Scan for the cell matching the given text and deliver its [x, y] coordinate at center. 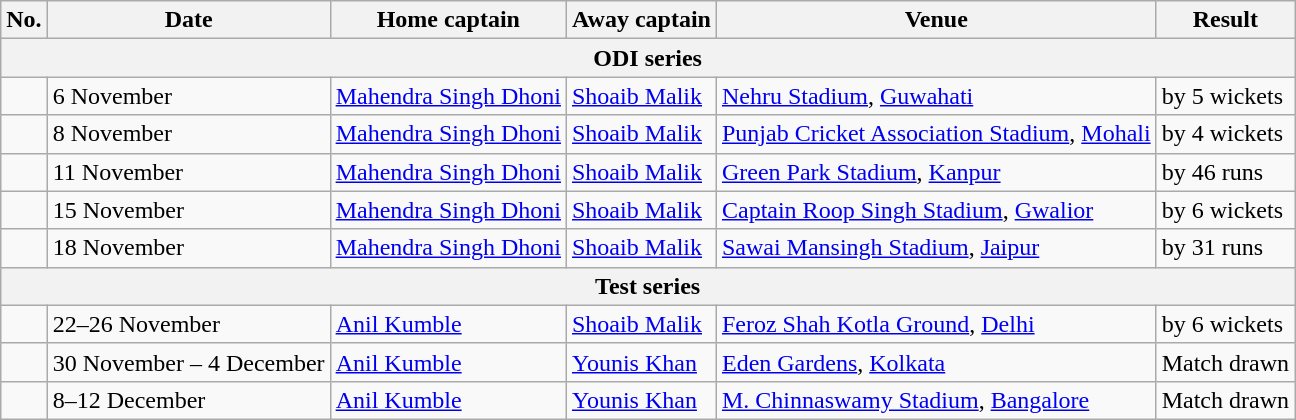
Test series [648, 286]
Punjab Cricket Association Stadium, Mohali [936, 134]
Home captain [448, 20]
Eden Gardens, Kolkata [936, 362]
Captain Roop Singh Stadium, Gwalior [936, 210]
22–26 November [188, 324]
ODI series [648, 58]
8–12 December [188, 400]
Nehru Stadium, Guwahati [936, 96]
M. Chinnaswamy Stadium, Bangalore [936, 400]
No. [24, 20]
Away captain [641, 20]
by 46 runs [1225, 172]
Date [188, 20]
Venue [936, 20]
18 November [188, 248]
11 November [188, 172]
8 November [188, 134]
Feroz Shah Kotla Ground, Delhi [936, 324]
Result [1225, 20]
15 November [188, 210]
6 November [188, 96]
by 31 runs [1225, 248]
Sawai Mansingh Stadium, Jaipur [936, 248]
Green Park Stadium, Kanpur [936, 172]
30 November – 4 December [188, 362]
by 5 wickets [1225, 96]
by 4 wickets [1225, 134]
